Locate the cell with the specified text and output its [X, Y] center coordinate. 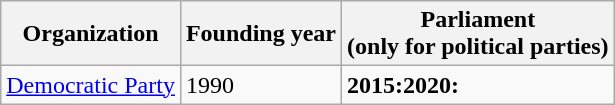
1990 [260, 85]
2015:2020: [478, 85]
Democratic Party [91, 85]
Organization [91, 34]
Founding year [260, 34]
Parliament(only for political parties) [478, 34]
